Extract the [x, y] coordinate from the center of the cell holding the provided text.  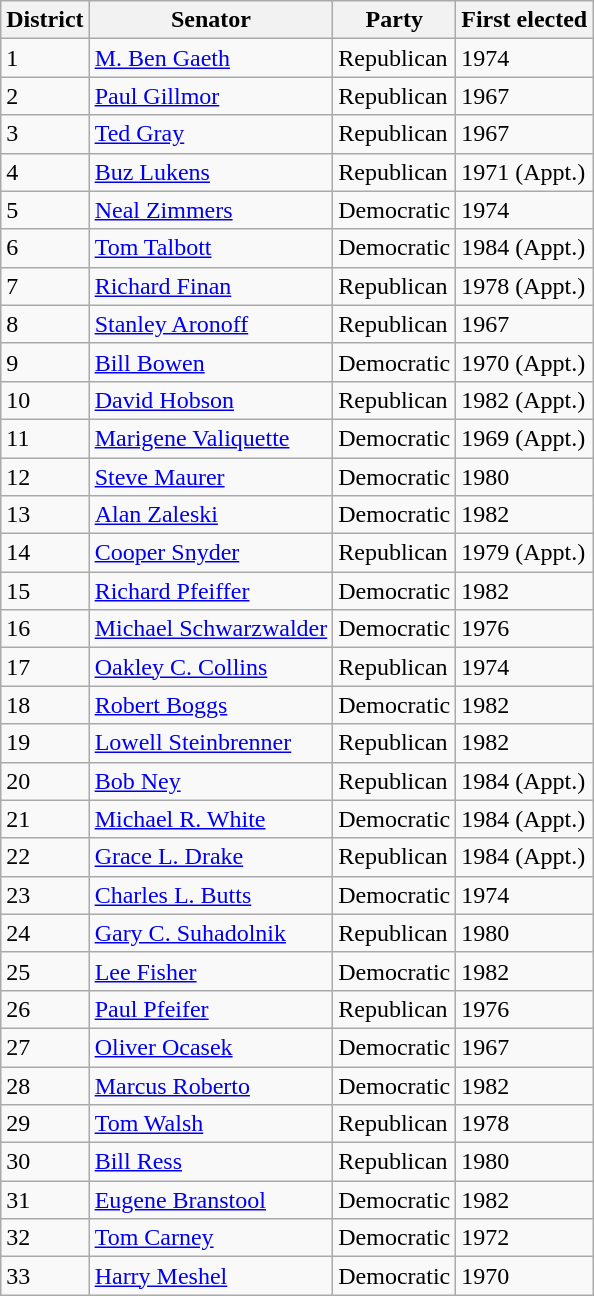
David Hobson [211, 400]
Oliver Ocasek [211, 1047]
Cooper Snyder [211, 553]
1972 [524, 1238]
1971 (Appt.) [524, 172]
Robert Boggs [211, 705]
15 [45, 591]
12 [45, 477]
3 [45, 134]
1978 (Appt.) [524, 286]
Stanley Aronoff [211, 324]
Bill Bowen [211, 362]
25 [45, 971]
Paul Gillmor [211, 96]
33 [45, 1276]
Lowell Steinbrenner [211, 743]
Marcus Roberto [211, 1085]
Neal Zimmers [211, 210]
Charles L. Butts [211, 895]
Bob Ney [211, 781]
Tom Walsh [211, 1124]
Harry Meshel [211, 1276]
Buz Lukens [211, 172]
1978 [524, 1124]
Lee Fisher [211, 971]
Tom Talbott [211, 248]
1970 (Appt.) [524, 362]
14 [45, 553]
26 [45, 1009]
Gary C. Suhadolnik [211, 933]
1 [45, 58]
Oakley C. Collins [211, 667]
9 [45, 362]
21 [45, 819]
32 [45, 1238]
16 [45, 629]
Marigene Valiquette [211, 438]
Tom Carney [211, 1238]
1969 (Appt.) [524, 438]
2 [45, 96]
23 [45, 895]
24 [45, 933]
20 [45, 781]
Michael R. White [211, 819]
11 [45, 438]
5 [45, 210]
1982 (Appt.) [524, 400]
Richard Pfeiffer [211, 591]
7 [45, 286]
17 [45, 667]
28 [45, 1085]
18 [45, 705]
1970 [524, 1276]
Bill Ress [211, 1162]
31 [45, 1200]
Senator [211, 20]
M. Ben Gaeth [211, 58]
10 [45, 400]
Grace L. Drake [211, 857]
Eugene Branstool [211, 1200]
8 [45, 324]
District [45, 20]
22 [45, 857]
1979 (Appt.) [524, 553]
Michael Schwarzwalder [211, 629]
First elected [524, 20]
Steve Maurer [211, 477]
29 [45, 1124]
Richard Finan [211, 286]
6 [45, 248]
13 [45, 515]
Ted Gray [211, 134]
4 [45, 172]
27 [45, 1047]
Alan Zaleski [211, 515]
Paul Pfeifer [211, 1009]
Party [394, 20]
30 [45, 1162]
19 [45, 743]
